Determine the (x, y) coordinate at the center of the cell enclosing the given text.  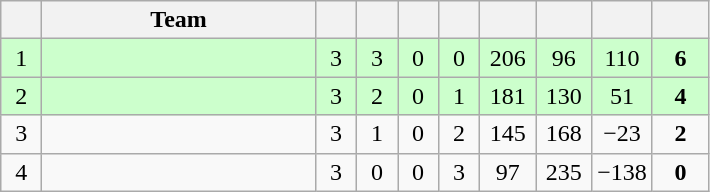
−138 (622, 172)
51 (622, 96)
130 (564, 96)
96 (564, 58)
110 (622, 58)
−23 (622, 134)
6 (680, 58)
181 (508, 96)
Team (179, 20)
235 (564, 172)
97 (508, 172)
145 (508, 134)
206 (508, 58)
168 (564, 134)
